Locate the cell with the specified text and output its [x, y] center coordinate. 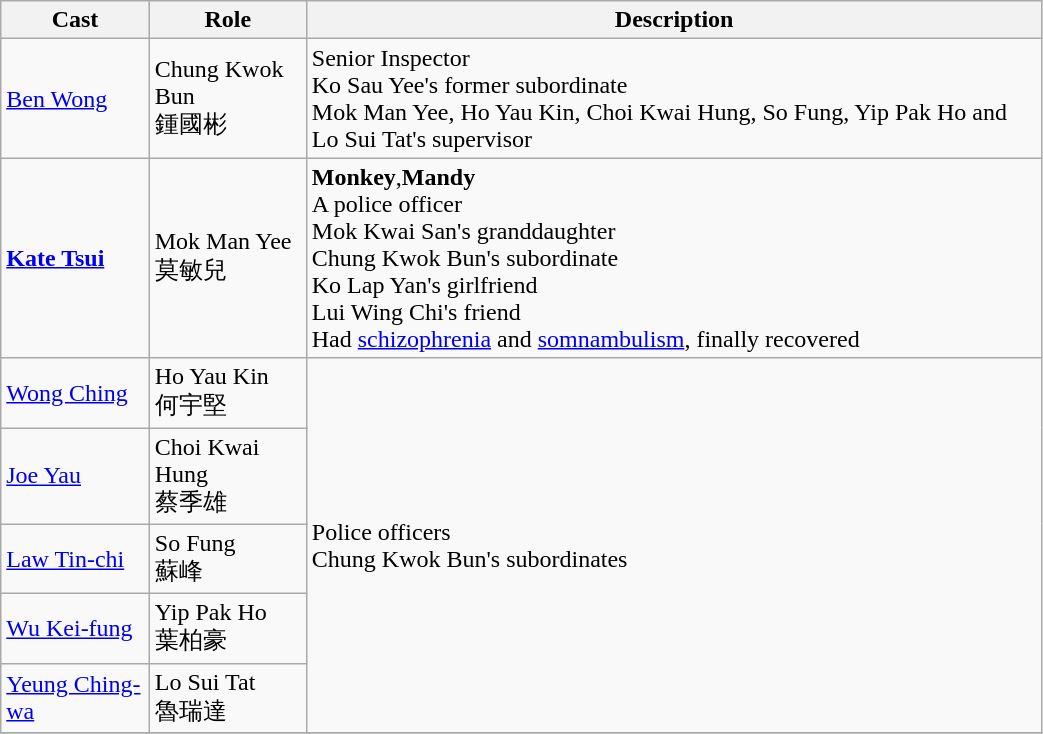
Chung Kwok Bun鍾國彬 [228, 98]
So Fung蘇峰 [228, 559]
Cast [75, 20]
Wong Ching [75, 393]
Role [228, 20]
Wu Kei-fung [75, 629]
Senior InspectorKo Sau Yee's former subordinateMok Man Yee, Ho Yau Kin, Choi Kwai Hung, So Fung, Yip Pak Ho and Lo Sui Tat's supervisor [674, 98]
Yeung Ching-wa [75, 698]
Joe Yau [75, 476]
Mok Man Yee莫敏兒 [228, 258]
Law Tin-chi [75, 559]
Yip Pak Ho葉柏豪 [228, 629]
Description [674, 20]
Police officersChung Kwok Bun's subordinates [674, 546]
Ho Yau Kin何宇堅 [228, 393]
Choi Kwai Hung蔡季雄 [228, 476]
Lo Sui Tat魯瑞達 [228, 698]
Ben Wong [75, 98]
Kate Tsui [75, 258]
